Pinpoint the cell where the given text exists, returning its [X, Y] midpoint coordinate. 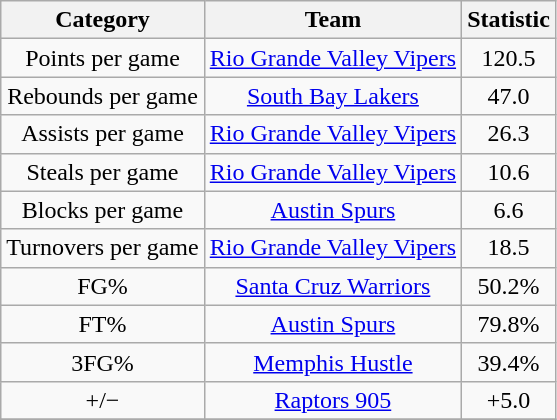
+5.0 [509, 400]
Turnovers per game [102, 248]
FG% [102, 286]
10.6 [509, 172]
26.3 [509, 134]
Statistic [509, 20]
Assists per game [102, 134]
Raptors 905 [332, 400]
47.0 [509, 96]
Rebounds per game [102, 96]
Category [102, 20]
3FG% [102, 362]
Points per game [102, 58]
+/− [102, 400]
Santa Cruz Warriors [332, 286]
Steals per game [102, 172]
Blocks per game [102, 210]
50.2% [509, 286]
120.5 [509, 58]
Memphis Hustle [332, 362]
79.8% [509, 324]
39.4% [509, 362]
FT% [102, 324]
Team [332, 20]
18.5 [509, 248]
South Bay Lakers [332, 96]
6.6 [509, 210]
